Provide the (x, y) coordinate of the cell's center where the given text is located.  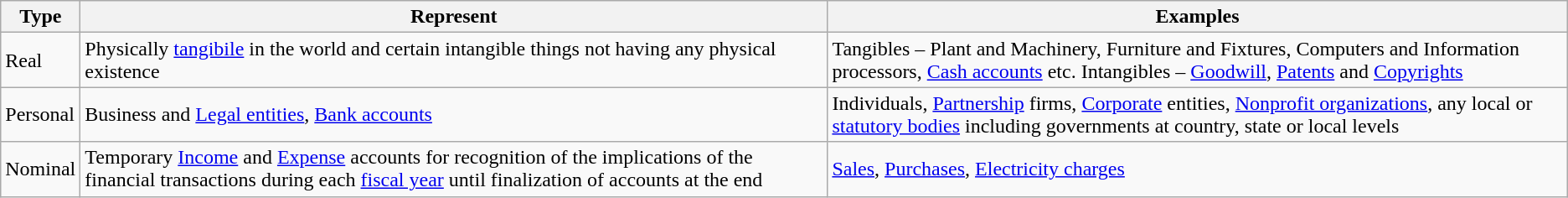
Real (40, 60)
Personal (40, 114)
Physically tangibile in the world and certain intangible things not having any physical existence (454, 60)
Nominal (40, 169)
Sales, Purchases, Electricity charges (1198, 169)
Examples (1198, 17)
Type (40, 17)
Business and Legal entities, Bank accounts (454, 114)
Represent (454, 17)
